Extract the [x, y] coordinate from the center of the cell holding the provided text.  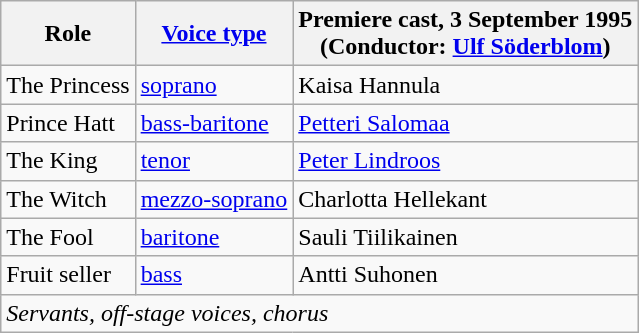
tenor [214, 161]
Sauli Tiilikainen [466, 237]
Role [68, 34]
Fruit seller [68, 275]
The Fool [68, 237]
Charlotta Hellekant [466, 199]
Peter Lindroos [466, 161]
Petteri Salomaa [466, 123]
bass-baritone [214, 123]
The Witch [68, 199]
soprano [214, 85]
Voice type [214, 34]
mezzo-soprano [214, 199]
bass [214, 275]
The Princess [68, 85]
The King [68, 161]
Prince Hatt [68, 123]
Premiere cast, 3 September 1995(Conductor: Ulf Söderblom) [466, 34]
Servants, off-stage voices, chorus [320, 313]
baritone [214, 237]
Antti Suhonen [466, 275]
Kaisa Hannula [466, 85]
